For the text-containing cell, return its midpoint in (X, Y) coordinate format. 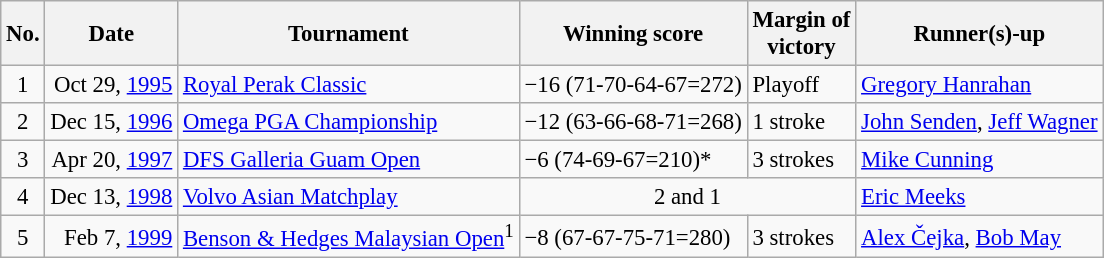
Omega PGA Championship (349, 122)
Tournament (349, 34)
Mike Cunning (980, 160)
−8 (67-67-75-71=280) (633, 237)
Alex Čejka, Bob May (980, 237)
2 and 1 (688, 197)
1 (23, 85)
Dec 15, 1996 (112, 122)
Eric Meeks (980, 197)
Apr 20, 1997 (112, 160)
−16 (71-70-64-67=272) (633, 85)
DFS Galleria Guam Open (349, 160)
Margin ofvictory (802, 34)
Playoff (802, 85)
Benson & Hedges Malaysian Open1 (349, 237)
−12 (63-66-68-71=268) (633, 122)
Dec 13, 1998 (112, 197)
Volvo Asian Matchplay (349, 197)
Royal Perak Classic (349, 85)
Date (112, 34)
3 (23, 160)
Winning score (633, 34)
5 (23, 237)
1 stroke (802, 122)
John Senden, Jeff Wagner (980, 122)
4 (23, 197)
Gregory Hanrahan (980, 85)
Runner(s)-up (980, 34)
No. (23, 34)
−6 (74-69-67=210)* (633, 160)
Feb 7, 1999 (112, 237)
2 (23, 122)
Oct 29, 1995 (112, 85)
